Identify which cell holds the provided text, then report its [x, y] central coordinate. 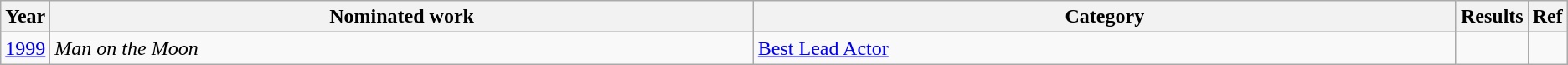
1999 [25, 48]
Category [1104, 17]
Year [25, 17]
Ref [1548, 17]
Nominated work [402, 17]
Results [1492, 17]
Man on the Moon [402, 48]
Best Lead Actor [1104, 48]
